Find where the given text appears and provide that cell's center as [X, Y] coordinate. 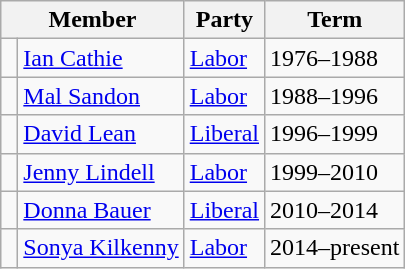
Sonya Kilkenny [101, 248]
Term [335, 20]
1976–1988 [335, 58]
Ian Cathie [101, 58]
Donna Bauer [101, 210]
1996–1999 [335, 134]
Mal Sandon [101, 96]
Jenny Lindell [101, 172]
2010–2014 [335, 210]
2014–present [335, 248]
Member [92, 20]
David Lean [101, 134]
1999–2010 [335, 172]
Party [224, 20]
1988–1996 [335, 96]
